Provide the [X, Y] coordinate of the cell's center where the given text is located.  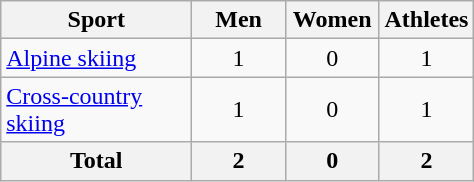
Total [96, 161]
Athletes [426, 20]
Cross-country skiing [96, 110]
Sport [96, 20]
Women [332, 20]
Men [239, 20]
Alpine skiing [96, 58]
